Return (X, Y) of the center of cell containing provided text 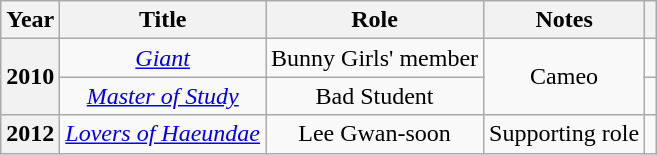
2012 (30, 134)
Master of Study (163, 96)
Notes (564, 20)
Supporting role (564, 134)
Cameo (564, 77)
Title (163, 20)
2010 (30, 77)
Lee Gwan-soon (375, 134)
Role (375, 20)
Giant (163, 58)
Year (30, 20)
Bad Student (375, 96)
Lovers of Haeundae (163, 134)
Bunny Girls' member (375, 58)
